Return (X, Y) of the center of cell containing provided text 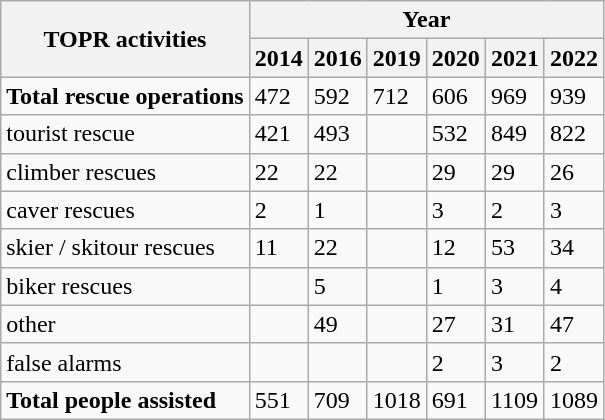
691 (456, 400)
26 (574, 172)
4 (574, 286)
2019 (396, 58)
592 (338, 96)
1109 (514, 400)
climber rescues (125, 172)
27 (456, 324)
421 (278, 134)
532 (456, 134)
49 (338, 324)
2020 (456, 58)
31 (514, 324)
969 (514, 96)
biker rescues (125, 286)
caver rescues (125, 210)
Year (426, 20)
TOPR activities (125, 39)
939 (574, 96)
47 (574, 324)
other (125, 324)
712 (396, 96)
606 (456, 96)
822 (574, 134)
53 (514, 248)
skier / skitour rescues (125, 248)
551 (278, 400)
472 (278, 96)
Total rescue operations (125, 96)
12 (456, 248)
34 (574, 248)
709 (338, 400)
false alarms (125, 362)
tourist rescue (125, 134)
2016 (338, 58)
2022 (574, 58)
2014 (278, 58)
1018 (396, 400)
Total people assisted (125, 400)
11 (278, 248)
5 (338, 286)
849 (514, 134)
2021 (514, 58)
493 (338, 134)
1089 (574, 400)
